Pinpoint the cell where the given text exists, returning its [x, y] midpoint coordinate. 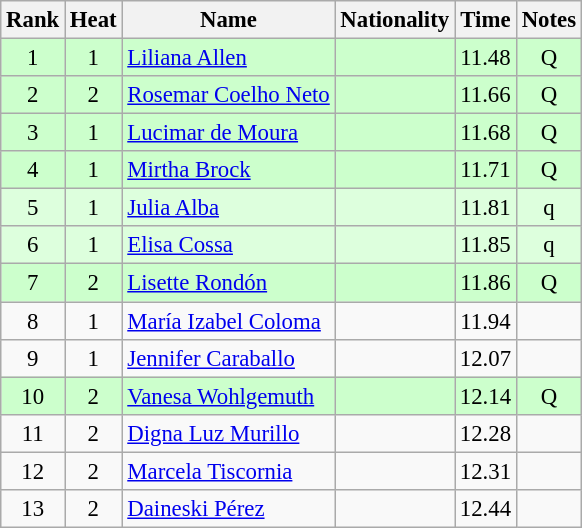
3 [33, 133]
10 [33, 396]
Nationality [394, 20]
11 [33, 433]
Daineski Pérez [228, 509]
Rank [33, 20]
Jennifer Caraballo [228, 358]
Marcela Tiscornia [228, 471]
Time [485, 20]
Elisa Cossa [228, 245]
11.66 [485, 95]
12.28 [485, 433]
Digna Luz Murillo [228, 433]
12 [33, 471]
7 [33, 283]
María Izabel Coloma [228, 321]
13 [33, 509]
Name [228, 20]
Julia Alba [228, 208]
11.94 [485, 321]
11.68 [485, 133]
11.86 [485, 283]
Vanesa Wohlgemuth [228, 396]
Mirtha Brock [228, 170]
11.81 [485, 208]
12.31 [485, 471]
Lisette Rondón [228, 283]
12.07 [485, 358]
Liliana Allen [228, 58]
5 [33, 208]
Lucimar de Moura [228, 133]
9 [33, 358]
12.44 [485, 509]
4 [33, 170]
8 [33, 321]
Rosemar Coelho Neto [228, 95]
12.14 [485, 396]
11.48 [485, 58]
Notes [548, 20]
11.85 [485, 245]
Heat [94, 20]
6 [33, 245]
11.71 [485, 170]
